Return [X, Y] of the center of cell containing provided text 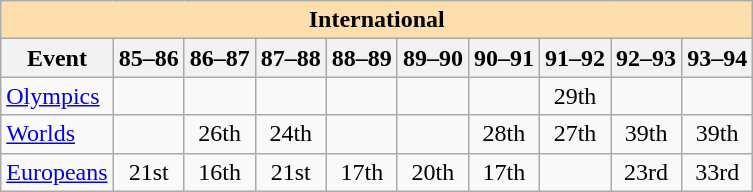
29th [574, 96]
Olympics [57, 96]
Event [57, 58]
86–87 [220, 58]
87–88 [290, 58]
28th [504, 134]
89–90 [432, 58]
Worlds [57, 134]
24th [290, 134]
91–92 [574, 58]
92–93 [646, 58]
16th [220, 172]
33rd [718, 172]
85–86 [148, 58]
23rd [646, 172]
93–94 [718, 58]
27th [574, 134]
26th [220, 134]
International [377, 20]
20th [432, 172]
Europeans [57, 172]
90–91 [504, 58]
88–89 [362, 58]
